Detect which cell encompasses the target text, then output its [x, y] center coordinate. 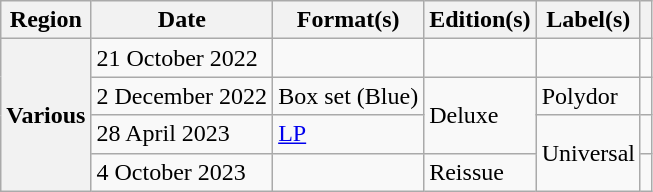
Date [182, 20]
Universal [588, 153]
Format(s) [348, 20]
Various [46, 115]
Polydor [588, 96]
Reissue [480, 172]
28 April 2023 [182, 134]
2 December 2022 [182, 96]
Edition(s) [480, 20]
4 October 2023 [182, 172]
Deluxe [480, 115]
Region [46, 20]
LP [348, 134]
Box set (Blue) [348, 96]
Label(s) [588, 20]
21 October 2022 [182, 58]
